Locate the cell with the specified text and output its (x, y) center coordinate. 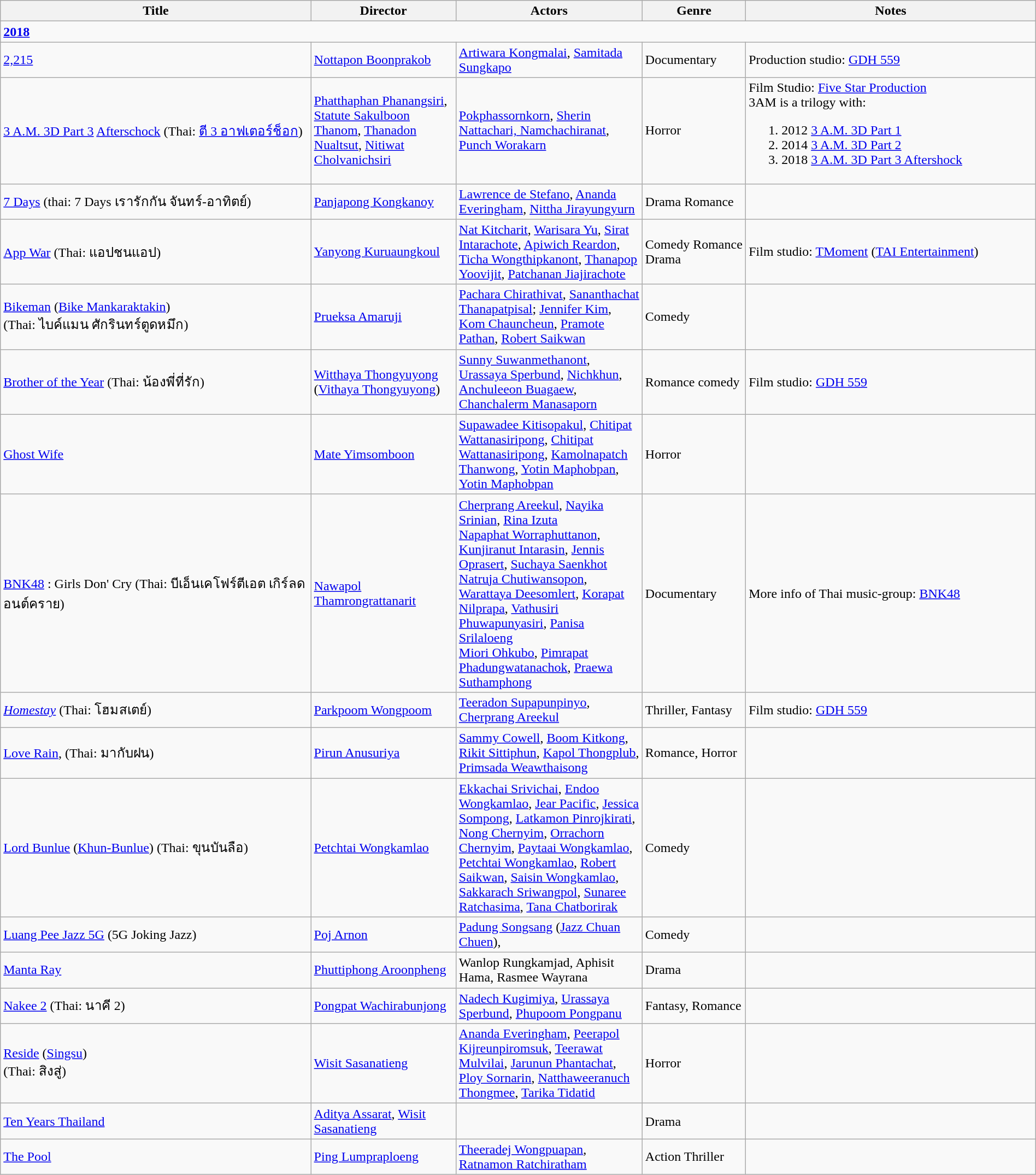
Pachara Chirathivat, Sananthachat Thanapatpisal; Jennifer Kim, Kom Chauncheun, Pramote Pathan, Robert Saikwan (549, 317)
Pokphassornkorn, Sherin Nattachari, Namchachiranat, Punch Worakarn (549, 131)
App War (Thai: แอปชนแอป) (156, 251)
Romance comedy (694, 381)
More info of Thai music-group: BNK48 (891, 593)
Teeradon Supapunpinyo, Cherprang Areekul (549, 709)
Petchtai Wongkamlao (384, 848)
Pongpat Wachirabunjong (384, 1006)
Ghost Wife (156, 454)
Brother of the Year (Thai: น้องพี่ที่รัก) (156, 381)
Lord Bunlue (Khun-Bunlue) (Thai: ขุนบันลือ) (156, 848)
Director (384, 11)
Thriller, Fantasy (694, 709)
Sunny Suwanmethanont, Urassaya Sperbund, Nichkhun, Anchuleeon Buagaew, Chanchalerm Manasaporn (549, 381)
Notes (891, 11)
Homestay (Thai: โฮมสเตย์) (156, 709)
Bikeman (Bike Mankaraktakin)(Thai: ไบค์แมน ศักรินทร์ตูดหมึก) (156, 317)
Romance, Horror (694, 753)
Luang Pee Jazz 5G (5G Joking Jazz) (156, 935)
Nat Kitcharit, Warisara Yu, Sirat Intarachote, Apiwich Reardon, Ticha Wongthipkanont, Thanapop Yoovijit, Patchanan Jiajirachote (549, 251)
Love Rain, (Thai: มากับฝน) (156, 753)
Wanlop Rungkamjad, Aphisit Hama, Rasmee Wayrana (549, 971)
Poj Arnon (384, 935)
Lawrence de Stefano, Ananda Everingham, Nittha Jirayungyurn (549, 201)
Nottapon Boonprakob (384, 60)
Film Studio: Five Star Production3AM is a trilogy with:2012 3 A.M. 3D Part 12014 3 A.M. 3D Part 22018 3 A.M. 3D Part 3 Aftershock (891, 131)
Aditya Assarat, Wisit Sasanatieng (384, 1121)
Nakee 2 (Thai: นาคี 2) (156, 1006)
The Pool (156, 1156)
BNK48 : Girls Don' Cry (Thai: บีเอ็นเคโฟร์ตีเอต เกิร์ลดอนต์คราย) (156, 593)
Nawapol Thamrongrattanarit (384, 593)
Comedy Romance Drama (694, 251)
Action Thriller (694, 1156)
Yanyong Kuruaungkoul (384, 251)
7 Days (thai: 7 Days เรารักกัน จันทร์-อาทิตย์) (156, 201)
2,215 (156, 60)
Mate Yimsomboon (384, 454)
3 A.M. 3D Part 3 Afterschock (Thai: ตี 3 อาฟเตอร์ช็อก) (156, 131)
Sammy Cowell, Boom Kitkong, Rikit Sittiphun, Kapol Thongplub, Primsada Weawthaisong (549, 753)
Parkpoom Wongpoom (384, 709)
Actors (549, 11)
Phatthaphan Phanangsiri, Statute Sakulboon Thanom, Thanadon Nualtsut, Nitiwat Cholvanichsiri (384, 131)
Theeradej Wongpuapan, Ratnamon Ratchiratham (549, 1156)
Film studio: TMoment (TAI Entertainment) (891, 251)
Artiwara Kongmalai, Samitada Sungkapo (549, 60)
Reside (Singsu)(Thai: สิงสู่) (156, 1064)
Witthaya Thongyuyong (Vithaya Thongyuyong) (384, 381)
Title (156, 11)
Production studio: GDH 559 (891, 60)
Ping Lumpraploeng (384, 1156)
Padung Songsang (Jazz Chuan Chuen), (549, 935)
Phuttiphong Aroonpheng (384, 971)
Genre (694, 11)
Fantasy, Romance (694, 1006)
Ten Years Thailand (156, 1121)
Ananda Everingham, Peerapol Kijreunpiromsuk, Teerawat Mulvilai, Jarunun Phantachat, Ploy Sornarin, Natthaweeranuch Thongmee, Tarika Tidatid (549, 1064)
Drama Romance (694, 201)
Panjapong Kongkanoy (384, 201)
2018 (518, 32)
Wisit Sasanatieng (384, 1064)
Nadech Kugimiya, Urassaya Sperbund, Phupoom Pongpanu (549, 1006)
Prueksa Amaruji (384, 317)
Supawadee Kitisopakul, Chitipat Wattanasiripong, Chitipat Wattanasiripong, Kamolnapatch Thanwong, Yotin Maphobpan, Yotin Maphobpan (549, 454)
Manta Ray (156, 971)
Pirun Anusuriya (384, 753)
